Provide the [X, Y] coordinate of the cell's center where the given text is located.  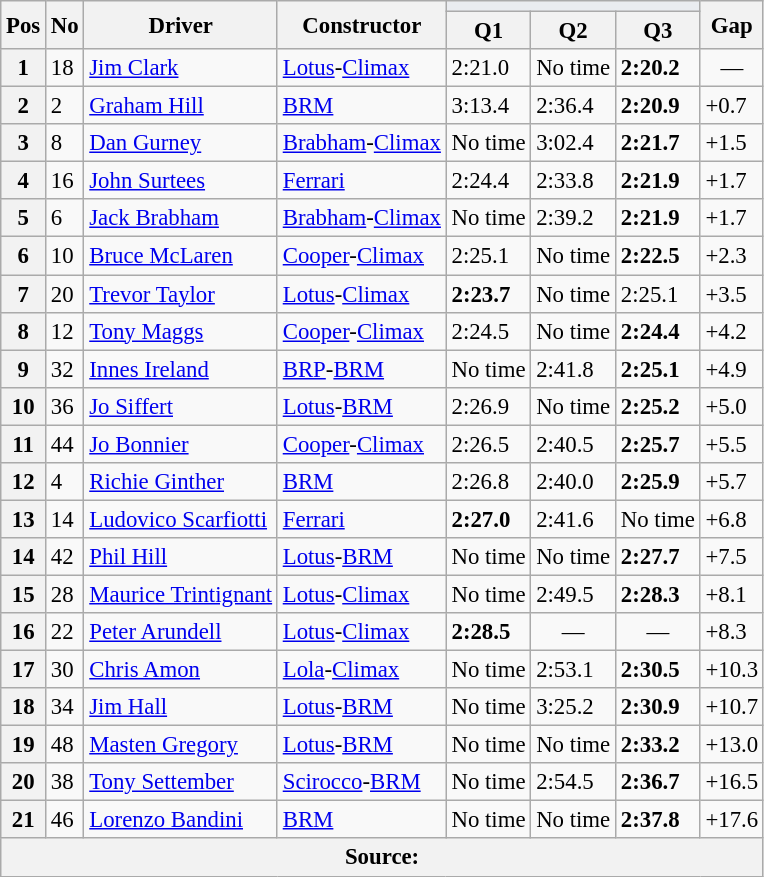
2:40.5 [574, 444]
15 [24, 594]
17 [24, 670]
Q1 [488, 31]
19 [24, 745]
2:33.8 [574, 181]
Scirocco-BRM [362, 782]
2:40.0 [574, 482]
22 [65, 632]
Graham Hill [180, 106]
2:27.7 [658, 557]
2:26.9 [488, 406]
+6.8 [732, 519]
46 [65, 820]
+5.0 [732, 406]
+5.5 [732, 444]
+4.2 [732, 331]
30 [65, 670]
2:28.5 [488, 632]
2:54.5 [574, 782]
+4.9 [732, 369]
2:33.2 [658, 745]
42 [65, 557]
Dan Gurney [180, 143]
2:41.8 [574, 369]
Constructor [362, 25]
3 [24, 143]
2:49.5 [574, 594]
1 [24, 68]
+16.5 [732, 782]
2:22.5 [658, 256]
+8.3 [732, 632]
2:30.5 [658, 670]
+7.5 [732, 557]
+5.7 [732, 482]
BRP-BRM [362, 369]
2:21.0 [488, 68]
2:26.5 [488, 444]
+13.0 [732, 745]
2:36.4 [574, 106]
2:30.9 [658, 707]
No [65, 25]
Jo Bonnier [180, 444]
+10.3 [732, 670]
+10.7 [732, 707]
Jo Siffert [180, 406]
Tony Settember [180, 782]
Q2 [574, 31]
+8.1 [732, 594]
2:21.7 [658, 143]
2:27.0 [488, 519]
48 [65, 745]
44 [65, 444]
2:24.5 [488, 331]
John Surtees [180, 181]
+3.5 [732, 294]
13 [24, 519]
Jim Clark [180, 68]
+2.3 [732, 256]
28 [65, 594]
2:53.1 [574, 670]
Source: [382, 858]
5 [24, 219]
11 [24, 444]
+1.5 [732, 143]
Phil Hill [180, 557]
38 [65, 782]
Ludovico Scarfiotti [180, 519]
2:20.9 [658, 106]
34 [65, 707]
Jack Brabham [180, 219]
2:20.2 [658, 68]
3:25.2 [574, 707]
Driver [180, 25]
Richie Ginther [180, 482]
21 [24, 820]
9 [24, 369]
Q3 [658, 31]
2:37.8 [658, 820]
Bruce McLaren [180, 256]
Trevor Taylor [180, 294]
3:02.4 [574, 143]
2:36.7 [658, 782]
Jim Hall [180, 707]
36 [65, 406]
Masten Gregory [180, 745]
2:25.7 [658, 444]
Gap [732, 25]
2:25.2 [658, 406]
Tony Maggs [180, 331]
2:26.8 [488, 482]
Chris Amon [180, 670]
+0.7 [732, 106]
Pos [24, 25]
Innes Ireland [180, 369]
Maurice Trintignant [180, 594]
7 [24, 294]
2:23.7 [488, 294]
2:41.6 [574, 519]
Lola-Climax [362, 670]
2:28.3 [658, 594]
3:13.4 [488, 106]
Peter Arundell [180, 632]
2:39.2 [574, 219]
+17.6 [732, 820]
2:25.9 [658, 482]
Lorenzo Bandini [180, 820]
32 [65, 369]
